Detect which cell encompasses the target text, then output its (x, y) center coordinate. 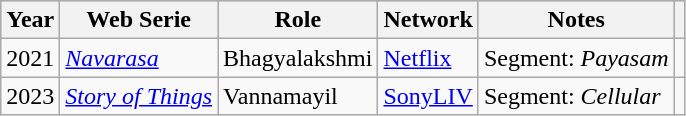
Bhagyalakshmi (298, 58)
Story of Things (139, 96)
Segment: Payasam (576, 58)
Notes (576, 20)
SonyLIV (428, 96)
2021 (30, 58)
Navarasa (139, 58)
Vannamayil (298, 96)
Segment: Cellular (576, 96)
Role (298, 20)
Web Serie (139, 20)
Network (428, 20)
Year (30, 20)
2023 (30, 96)
Netflix (428, 58)
